Return the (X, Y) coordinate for the center point of the cell that contains the specified text.  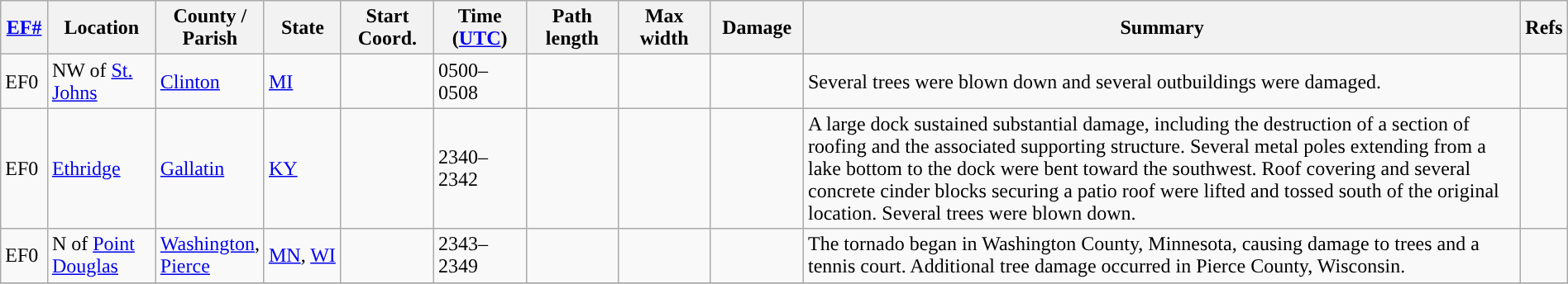
Location (101, 28)
Refs (1545, 28)
MN, WI (303, 256)
Time (UTC) (480, 28)
0500–0508 (480, 81)
Damage (758, 28)
County / Parish (210, 28)
KY (303, 168)
Start Coord. (387, 28)
Gallatin (210, 168)
NW of St. Johns (101, 81)
2343–2349 (480, 256)
Washington, Pierce (210, 256)
Summary (1161, 28)
Max width (665, 28)
EF# (25, 28)
N of Point Douglas (101, 256)
2340–2342 (480, 168)
State (303, 28)
Clinton (210, 81)
MI (303, 81)
Several trees were blown down and several outbuildings were damaged. (1161, 81)
Ethridge (101, 168)
Path length (572, 28)
